Search for the cell housing the specified text and yield its [X, Y] center coordinate. 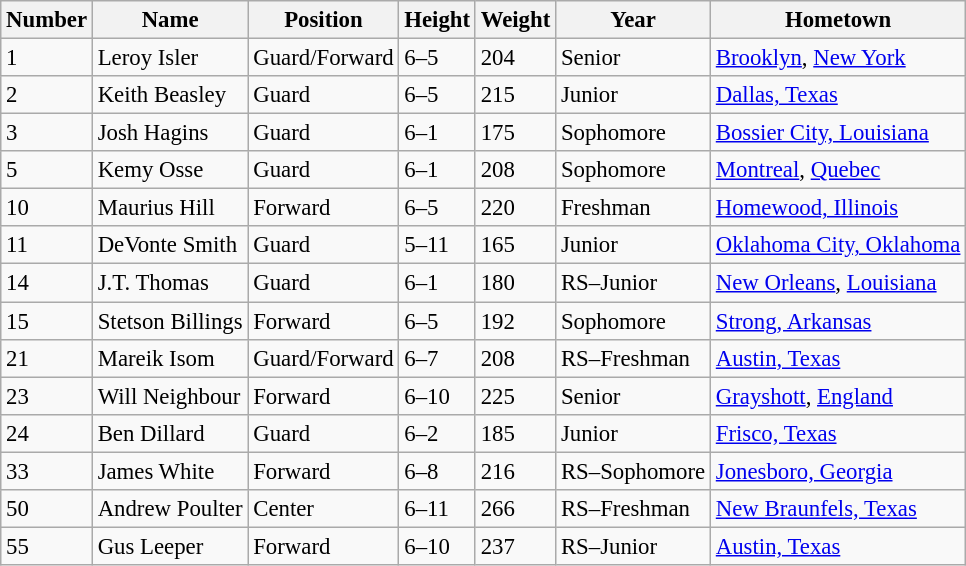
RS–Sophomore [634, 471]
215 [515, 95]
Will Neighbour [170, 396]
Homewood, Illinois [838, 208]
2 [47, 95]
5–11 [437, 245]
175 [515, 133]
Gus Leeper [170, 546]
Mareik Isom [170, 358]
Freshman [634, 208]
Maurius Hill [170, 208]
185 [515, 433]
216 [515, 471]
Position [324, 20]
DeVonte Smith [170, 245]
50 [47, 509]
5 [47, 170]
Year [634, 20]
Leroy Isler [170, 58]
Kemy Osse [170, 170]
23 [47, 396]
Ben Dillard [170, 433]
James White [170, 471]
24 [47, 433]
Bossier City, Louisiana [838, 133]
192 [515, 321]
Number [47, 20]
6–7 [437, 358]
Josh Hagins [170, 133]
Montreal, Quebec [838, 170]
6–8 [437, 471]
10 [47, 208]
Hometown [838, 20]
Dallas, Texas [838, 95]
225 [515, 396]
Height [437, 20]
15 [47, 321]
New Braunfels, Texas [838, 509]
204 [515, 58]
Center [324, 509]
Name [170, 20]
Andrew Poulter [170, 509]
Strong, Arkansas [838, 321]
Grayshott, England [838, 396]
1 [47, 58]
Keith Beasley [170, 95]
Brooklyn, New York [838, 58]
Weight [515, 20]
J.T. Thomas [170, 283]
6–11 [437, 509]
Oklahoma City, Oklahoma [838, 245]
21 [47, 358]
220 [515, 208]
33 [47, 471]
11 [47, 245]
6–2 [437, 433]
Jonesboro, Georgia [838, 471]
New Orleans, Louisiana [838, 283]
3 [47, 133]
237 [515, 546]
165 [515, 245]
55 [47, 546]
Stetson Billings [170, 321]
14 [47, 283]
Frisco, Texas [838, 433]
180 [515, 283]
266 [515, 509]
